Identify which cell holds the provided text, then report its (X, Y) central coordinate. 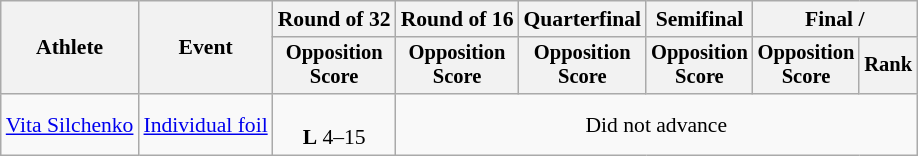
L 4–15 (334, 124)
Final / (835, 19)
Quarterfinal (582, 19)
Round of 16 (458, 19)
Semifinal (700, 19)
Athlete (70, 48)
Event (205, 48)
Did not advance (656, 124)
Individual foil (205, 124)
Round of 32 (334, 19)
Rank (888, 66)
Vita Silchenko (70, 124)
